Capture the cell that displays the provided text and extract its [X, Y] central coordinate. 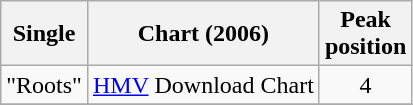
Chart (2006) [203, 34]
Peakposition [365, 34]
"Roots" [44, 85]
4 [365, 85]
HMV Download Chart [203, 85]
Single [44, 34]
